From the cell containing the given text, extract its center point as [x, y] coordinate. 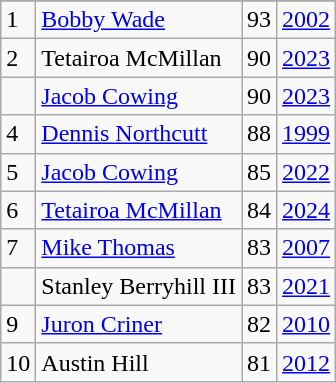
81 [260, 362]
82 [260, 324]
1 [18, 20]
2007 [306, 248]
93 [260, 20]
6 [18, 210]
1999 [306, 134]
Juron Criner [139, 324]
2010 [306, 324]
9 [18, 324]
2012 [306, 362]
Stanley Berryhill III [139, 286]
2 [18, 58]
Bobby Wade [139, 20]
2024 [306, 210]
2002 [306, 20]
85 [260, 172]
2021 [306, 286]
5 [18, 172]
2022 [306, 172]
10 [18, 362]
88 [260, 134]
Austin Hill [139, 362]
Mike Thomas [139, 248]
4 [18, 134]
Dennis Northcutt [139, 134]
84 [260, 210]
7 [18, 248]
